Search for the cell housing the specified text and yield its (x, y) center coordinate. 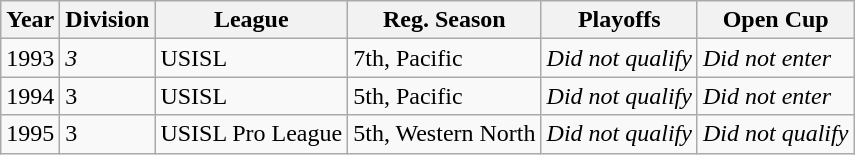
5th, Western North (444, 134)
USISL Pro League (252, 134)
1995 (30, 134)
Playoffs (619, 20)
7th, Pacific (444, 58)
Reg. Season (444, 20)
Division (108, 20)
5th, Pacific (444, 96)
Open Cup (775, 20)
Year (30, 20)
League (252, 20)
1993 (30, 58)
1994 (30, 96)
